Identify which cell holds the provided text, then report its [X, Y] central coordinate. 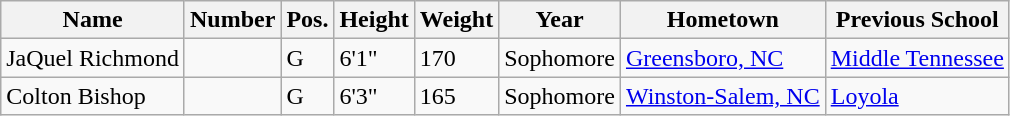
165 [456, 96]
6'3" [374, 96]
JaQuel Richmond [93, 58]
Number [232, 20]
Name [93, 20]
Winston-Salem, NC [722, 96]
Pos. [308, 20]
6'1" [374, 58]
Height [374, 20]
170 [456, 58]
Hometown [722, 20]
Previous School [917, 20]
Weight [456, 20]
Middle Tennessee [917, 58]
Loyola [917, 96]
Year [560, 20]
Colton Bishop [93, 96]
Greensboro, NC [722, 58]
